Find where the given text appears and provide that cell's center as (x, y) coordinate. 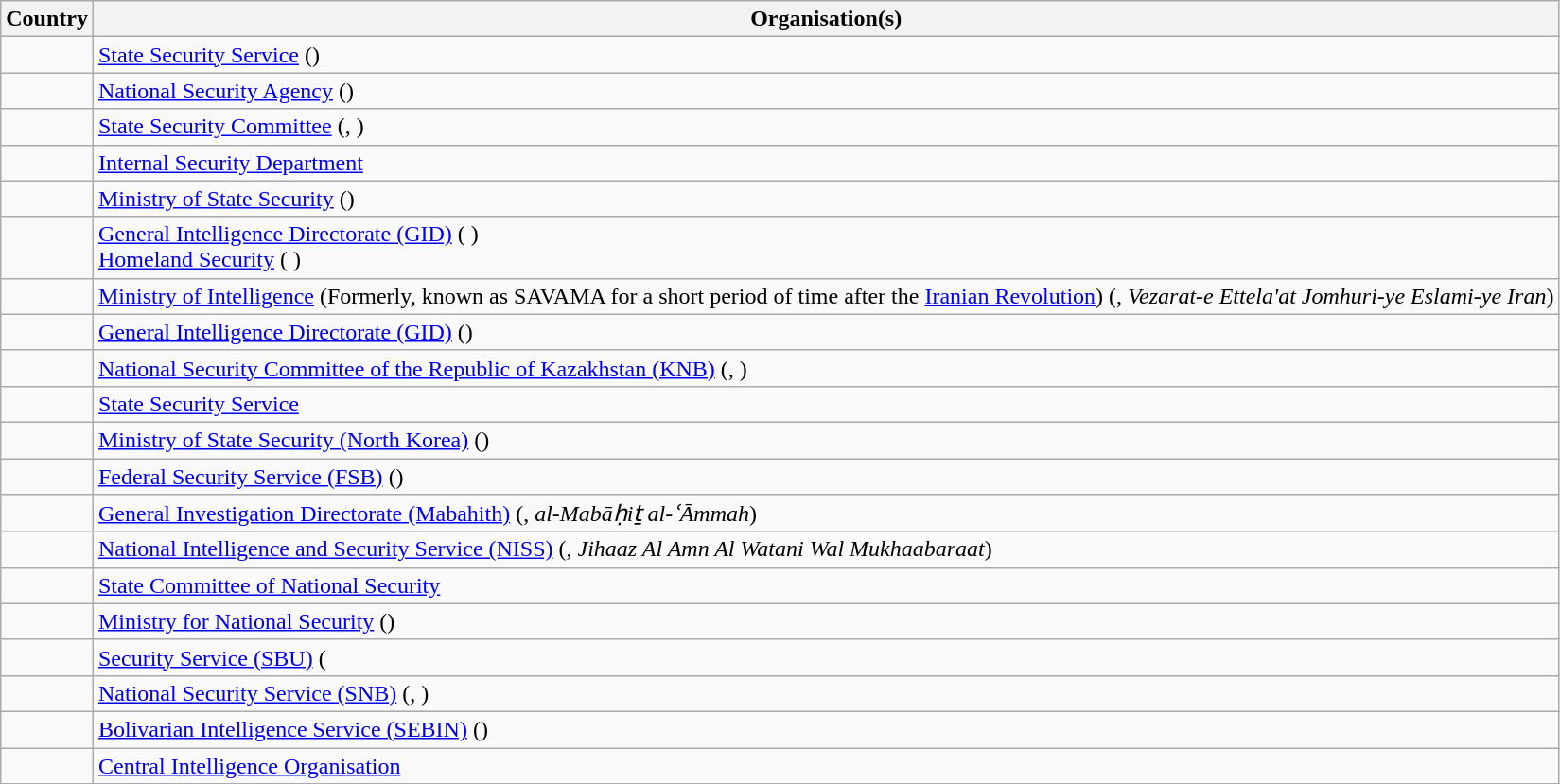
Ministry of State Security () (825, 199)
Federal Security Service (FSB) () (825, 476)
Organisation(s) (825, 19)
State Security Service () (825, 55)
Ministry for National Security () (825, 621)
State Security Service (825, 404)
National Security Agency () (825, 91)
Security Service (SBU) ( (825, 657)
State Security Committee (, ) (825, 127)
National Intelligence and Security Service (NISS) (, Jihaaz Al Amn Al Watani Wal Mukhaabaraat) (825, 549)
General Intelligence Directorate (GID) () (825, 332)
National Security Committee of the Republic of Kazakhstan (KNB) (, ) (825, 368)
Internal Security Department (825, 163)
National Security Service (SNB) (, ) (825, 693)
Country (47, 19)
State Committee of National Security (825, 585)
General Investigation Directorate (Mabahith) (, al-Mabāḥiṯ al-ʿĀmmah) (825, 514)
Bolivarian Intelligence Service (SEBIN) () (825, 729)
Ministry of State Security (North Korea) () (825, 440)
General Intelligence Directorate (GID) ( )Homeland Security ( ) (825, 248)
Central Intelligence Organisation (825, 765)
